Capture the cell that displays the provided text and extract its (X, Y) central coordinate. 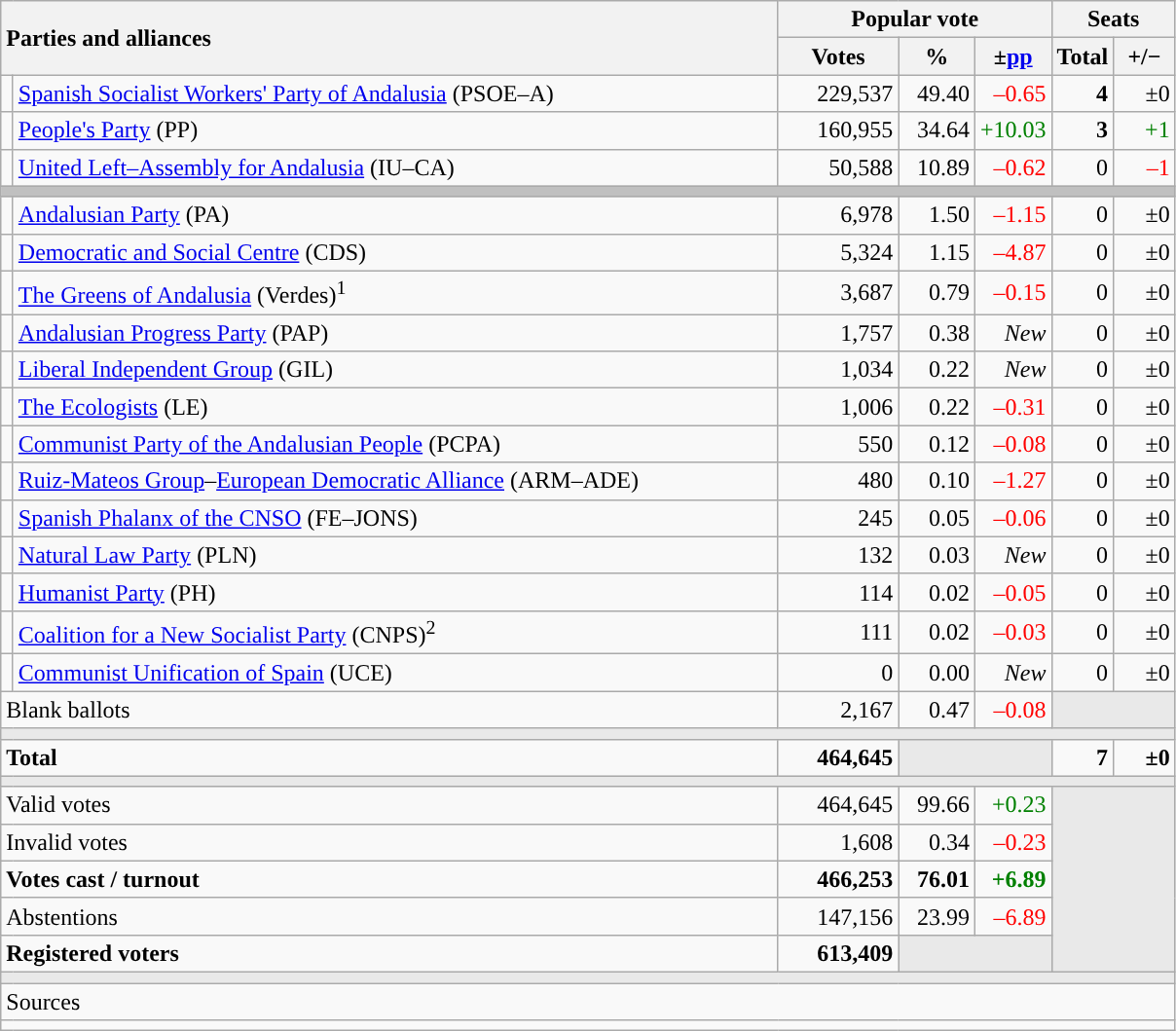
Registered voters (389, 953)
% (937, 56)
2,167 (838, 710)
Spanish Socialist Workers' Party of Andalusia (PSOE–A) (395, 93)
+10.03 (1012, 130)
Coalition for a New Socialist Party (CNPS)2 (395, 633)
23.99 (937, 916)
50,588 (838, 167)
49.40 (937, 93)
Natural Law Party (PLN) (395, 555)
Blank ballots (389, 710)
+0.23 (1012, 805)
132 (838, 555)
1.50 (937, 215)
0.03 (937, 555)
–0.31 (1012, 407)
111 (838, 633)
–0.15 (1012, 292)
Ruiz-Mateos Group–European Democratic Alliance (ARM–ADE) (395, 481)
–6.89 (1012, 916)
160,955 (838, 130)
1,757 (838, 333)
Democratic and Social Centre (CDS) (395, 252)
550 (838, 444)
–4.87 (1012, 252)
0.00 (937, 673)
The Ecologists (LE) (395, 407)
76.01 (937, 879)
5,324 (838, 252)
0.34 (937, 842)
480 (838, 481)
0.10 (937, 481)
147,156 (838, 916)
10.89 (937, 167)
613,409 (838, 953)
3,687 (838, 292)
The Greens of Andalusia (Verdes)1 (395, 292)
0.05 (937, 518)
34.64 (937, 130)
±pp (1012, 56)
1,034 (838, 370)
1,608 (838, 842)
1.15 (937, 252)
466,253 (838, 879)
6,978 (838, 215)
Humanist Party (PH) (395, 592)
Valid votes (389, 805)
–0.62 (1012, 167)
+1 (1145, 130)
Andalusian Progress Party (PAP) (395, 333)
Communist Party of the Andalusian People (PCPA) (395, 444)
0.79 (937, 292)
People's Party (PP) (395, 130)
+6.89 (1012, 879)
+/− (1145, 56)
Liberal Independent Group (GIL) (395, 370)
1,006 (838, 407)
Invalid votes (389, 842)
–0.06 (1012, 518)
Spanish Phalanx of the CNSO (FE–JONS) (395, 518)
United Left–Assembly for Andalusia (IU–CA) (395, 167)
7 (1083, 757)
Parties and alliances (389, 38)
–1.15 (1012, 215)
–0.03 (1012, 633)
99.66 (937, 805)
Sources (588, 1002)
–1 (1145, 167)
4 (1083, 93)
Seats (1114, 19)
–1.27 (1012, 481)
Popular vote (915, 19)
Abstentions (389, 916)
–0.05 (1012, 592)
Andalusian Party (PA) (395, 215)
3 (1083, 130)
–0.23 (1012, 842)
0.38 (937, 333)
Communist Unification of Spain (UCE) (395, 673)
0.47 (937, 710)
Votes (838, 56)
0.12 (937, 444)
114 (838, 592)
245 (838, 518)
–0.65 (1012, 93)
Votes cast / turnout (389, 879)
229,537 (838, 93)
